Return the [x, y] coordinate for the center point of the cell that contains the specified text.  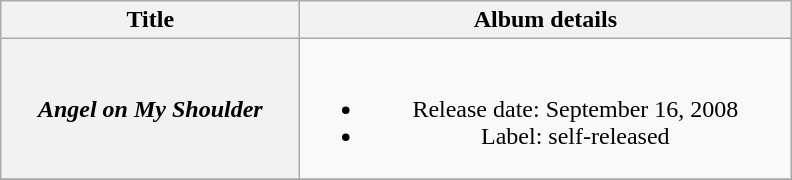
Release date: September 16, 2008Label: self-released [546, 109]
Angel on My Shoulder [150, 109]
Album details [546, 20]
Title [150, 20]
